Search for the cell housing the specified text and yield its (x, y) center coordinate. 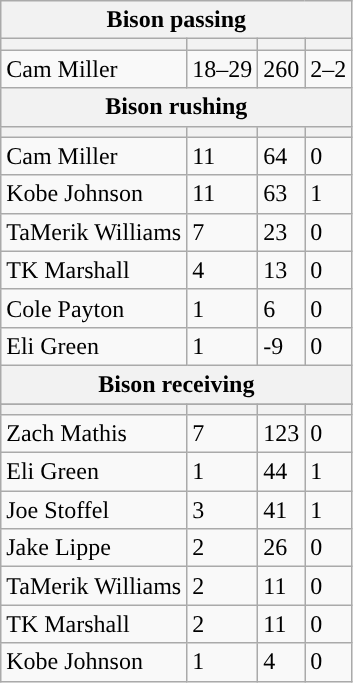
Zach Mathis (94, 434)
63 (282, 194)
Cole Payton (94, 308)
23 (282, 232)
Jake Lippe (94, 548)
3 (222, 510)
44 (282, 472)
13 (282, 270)
260 (282, 69)
6 (282, 308)
2–2 (328, 69)
Bison receiving (176, 384)
26 (282, 548)
Bison rushing (176, 107)
123 (282, 434)
64 (282, 156)
18–29 (222, 69)
Bison passing (176, 20)
41 (282, 510)
-9 (282, 346)
Joe Stoffel (94, 510)
